Identify which cell holds the provided text, then report its (x, y) central coordinate. 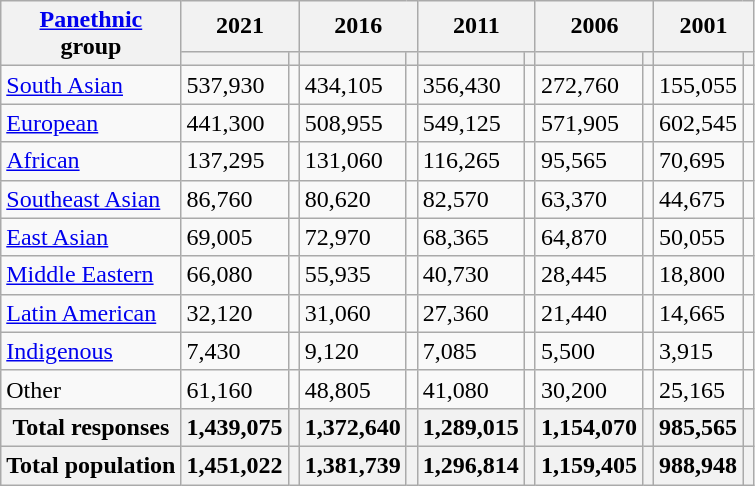
1,381,739 (352, 465)
7,085 (470, 351)
Middle Eastern (91, 275)
549,125 (470, 123)
70,695 (698, 161)
272,760 (588, 85)
66,080 (234, 275)
Southeast Asian (91, 199)
988,948 (698, 465)
1,372,640 (352, 427)
1,296,814 (470, 465)
Total population (91, 465)
95,565 (588, 161)
32,120 (234, 313)
72,970 (352, 237)
7,430 (234, 351)
Indigenous (91, 351)
1,451,022 (234, 465)
28,445 (588, 275)
48,805 (352, 389)
356,430 (470, 85)
63,370 (588, 199)
44,675 (698, 199)
African (91, 161)
68,365 (470, 237)
European (91, 123)
64,870 (588, 237)
14,665 (698, 313)
508,955 (352, 123)
South Asian (91, 85)
5,500 (588, 351)
9,120 (352, 351)
Total responses (91, 427)
571,905 (588, 123)
1,439,075 (234, 427)
86,760 (234, 199)
41,080 (470, 389)
69,005 (234, 237)
602,545 (698, 123)
82,570 (470, 199)
155,055 (698, 85)
441,300 (234, 123)
116,265 (470, 161)
Other (91, 389)
985,565 (698, 427)
30,200 (588, 389)
2001 (704, 26)
80,620 (352, 199)
137,295 (234, 161)
31,060 (352, 313)
55,935 (352, 275)
18,800 (698, 275)
1,289,015 (470, 427)
2021 (240, 26)
21,440 (588, 313)
1,159,405 (588, 465)
Latin American (91, 313)
East Asian (91, 237)
2006 (594, 26)
Panethnicgroup (91, 34)
434,105 (352, 85)
2011 (476, 26)
50,055 (698, 237)
131,060 (352, 161)
25,165 (698, 389)
2016 (358, 26)
61,160 (234, 389)
537,930 (234, 85)
40,730 (470, 275)
27,360 (470, 313)
1,154,070 (588, 427)
3,915 (698, 351)
